Pinpoint the cell where the given text exists, returning its [X, Y] midpoint coordinate. 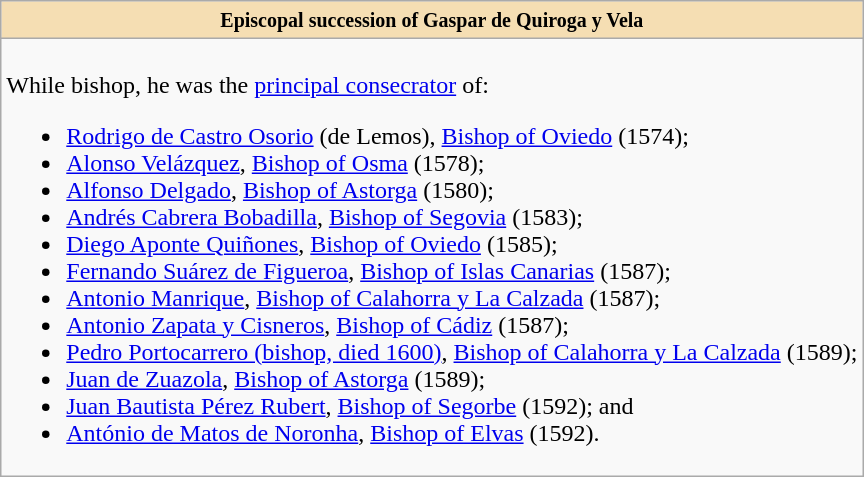
Episcopal succession of Gaspar de Quiroga y Vela [432, 20]
